Return the (X, Y) coordinate for the center point of the cell that contains the specified text.  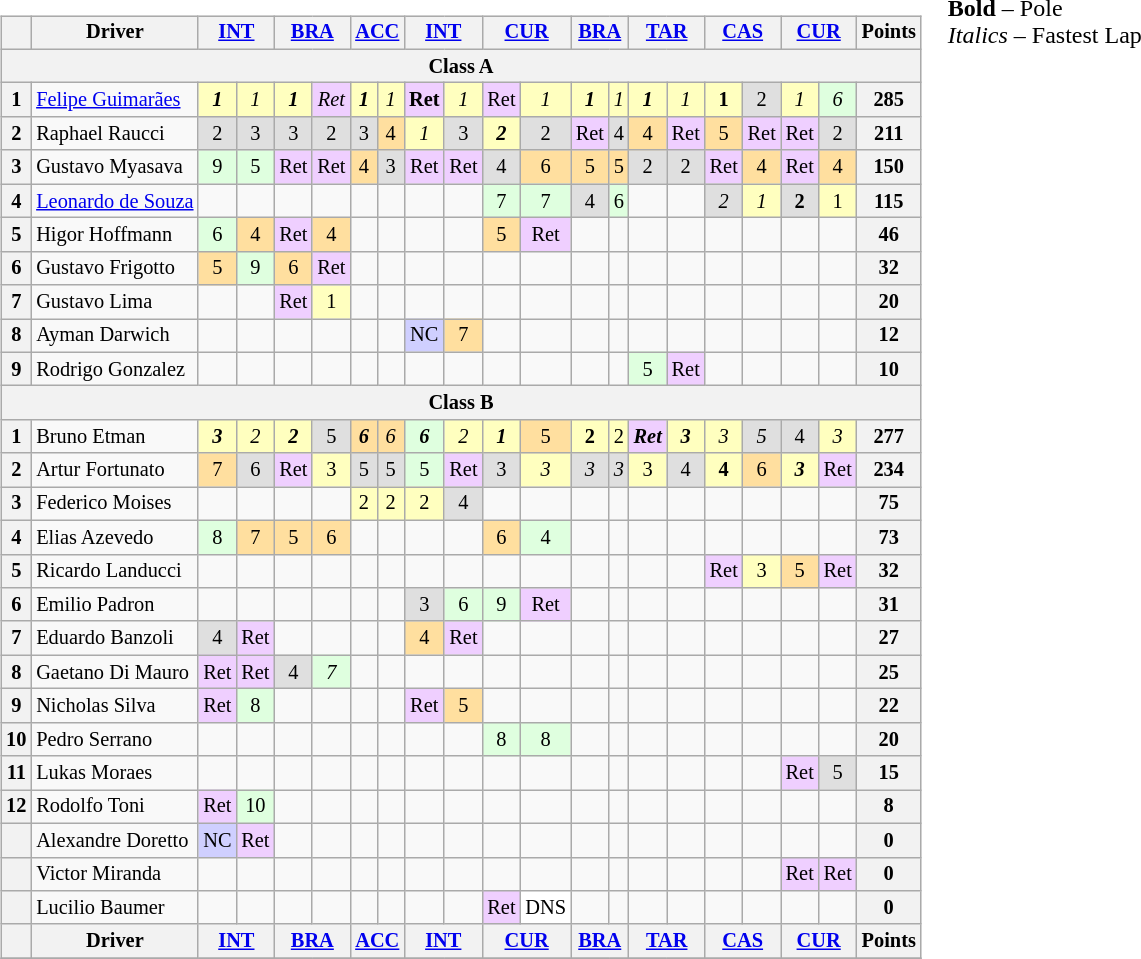
Rodrigo Gonzalez (114, 369)
Emilio Padron (114, 605)
234 (889, 470)
27 (889, 638)
Gustavo Myasava (114, 167)
211 (889, 134)
Ayman Darwich (114, 336)
Class B (460, 403)
73 (889, 537)
Lucilio Baumer (114, 908)
Federico Moises (114, 504)
Gaetano Di Mauro (114, 672)
Eduardo Banzoli (114, 638)
277 (889, 437)
150 (889, 167)
Raphael Raucci (114, 134)
Elias Azevedo (114, 537)
Class A (460, 66)
31 (889, 605)
Rodolfo Toni (114, 807)
Lukas Moraes (114, 773)
DNS (545, 908)
Nicholas Silva (114, 706)
Pedro Serrano (114, 739)
Artur Fortunato (114, 470)
Bruno Etman (114, 437)
25 (889, 672)
46 (889, 235)
285 (889, 100)
Felipe Guimarães (114, 100)
75 (889, 504)
22 (889, 706)
Leonardo de Souza (114, 201)
15 (889, 773)
Higor Hoffmann (114, 235)
Victor Miranda (114, 874)
Gustavo Frigotto (114, 268)
Alexandre Doretto (114, 840)
11 (16, 773)
115 (889, 201)
Ricardo Landucci (114, 571)
Gustavo Lima (114, 302)
